Determine the [x, y] coordinate at the center of the cell enclosing the given text.  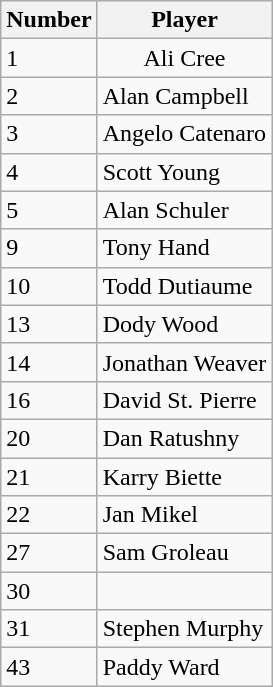
Tony Hand [184, 248]
Scott Young [184, 172]
Sam Groleau [184, 553]
Karry Biette [184, 477]
13 [49, 324]
3 [49, 134]
Alan Schuler [184, 210]
10 [49, 286]
Dan Ratushny [184, 438]
9 [49, 248]
21 [49, 477]
22 [49, 515]
16 [49, 400]
David St. Pierre [184, 400]
1 [49, 58]
Stephen Murphy [184, 629]
Jan Mikel [184, 515]
43 [49, 667]
Todd Dutiaume [184, 286]
20 [49, 438]
14 [49, 362]
Alan Campbell [184, 96]
27 [49, 553]
Player [184, 20]
Ali Cree [184, 58]
Angelo Catenaro [184, 134]
4 [49, 172]
Jonathan Weaver [184, 362]
Number [49, 20]
31 [49, 629]
2 [49, 96]
30 [49, 591]
5 [49, 210]
Dody Wood [184, 324]
Paddy Ward [184, 667]
